Determine the [X, Y] coordinate at the center of the cell enclosing the given text.  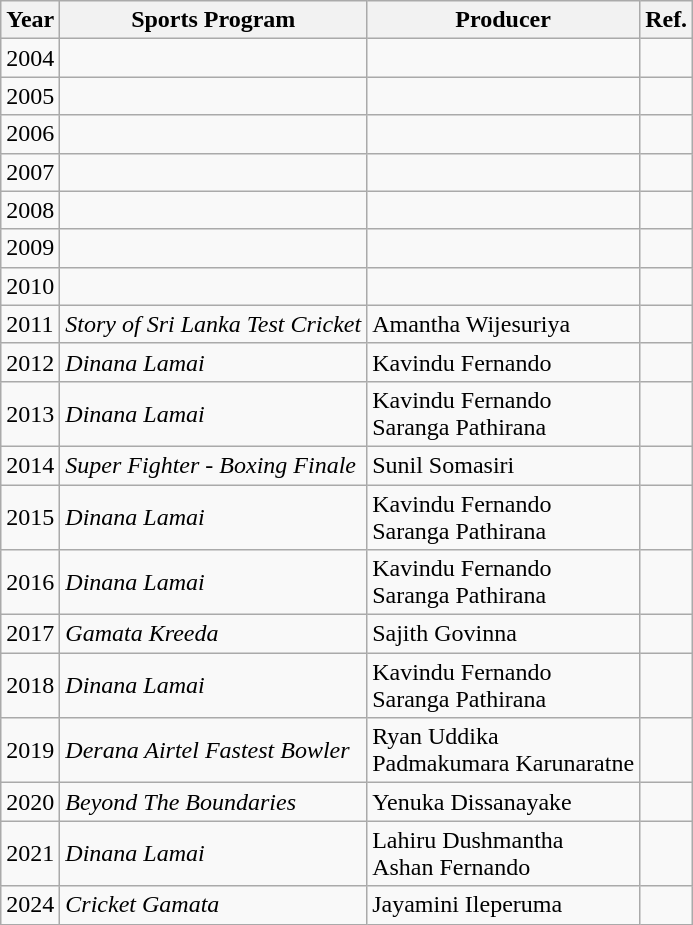
2015 [30, 516]
2024 [30, 905]
Ryan Uddika Padmakumara Karunaratne [504, 750]
Sajith Govinna [504, 634]
2019 [30, 750]
Sports Program [214, 20]
Gamata Kreeda [214, 634]
Lahiru Dushmantha Ashan Fernando [504, 854]
Producer [504, 20]
2004 [30, 58]
2014 [30, 465]
2011 [30, 324]
Ref. [666, 20]
Amantha Wijesuriya [504, 324]
2005 [30, 96]
2016 [30, 582]
Derana Airtel Fastest Bowler [214, 750]
2021 [30, 854]
2013 [30, 414]
Kavindu Fernando [504, 362]
Beyond The Boundaries [214, 802]
Yenuka Dissanayake [504, 802]
2008 [30, 210]
2017 [30, 634]
2010 [30, 286]
Cricket Gamata [214, 905]
Super Fighter - Boxing Finale [214, 465]
Jayamini Ileperuma [504, 905]
2006 [30, 134]
Sunil Somasiri [504, 465]
Year [30, 20]
2009 [30, 248]
2007 [30, 172]
2020 [30, 802]
2012 [30, 362]
2018 [30, 686]
Story of Sri Lanka Test Cricket [214, 324]
